Return the (x, y) coordinate for the center point of the cell that contains the specified text.  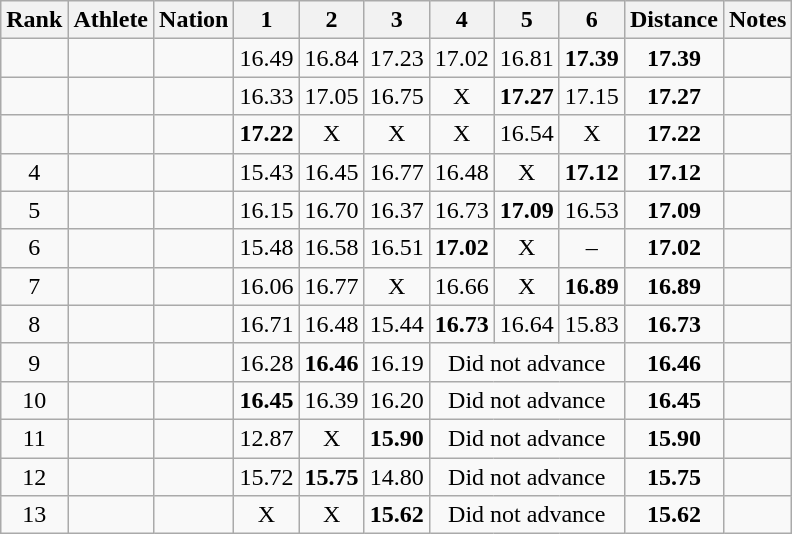
14.80 (396, 477)
3 (396, 20)
16.19 (396, 362)
16.33 (266, 96)
16.15 (266, 210)
10 (34, 400)
16.28 (266, 362)
16.51 (396, 248)
16.84 (332, 58)
12 (34, 477)
16.75 (396, 96)
Rank (34, 20)
15.72 (266, 477)
11 (34, 438)
15.44 (396, 324)
Athlete (111, 20)
17.15 (592, 96)
16.71 (266, 324)
15.48 (266, 248)
Notes (757, 20)
15.83 (592, 324)
– (592, 248)
7 (34, 286)
16.66 (462, 286)
16.58 (332, 248)
16.49 (266, 58)
Nation (194, 20)
13 (34, 515)
Distance (674, 20)
8 (34, 324)
15.43 (266, 172)
16.54 (526, 134)
9 (34, 362)
16.64 (526, 324)
12.87 (266, 438)
16.81 (526, 58)
16.37 (396, 210)
2 (332, 20)
16.70 (332, 210)
17.23 (396, 58)
16.53 (592, 210)
16.20 (396, 400)
17.05 (332, 96)
16.39 (332, 400)
16.06 (266, 286)
1 (266, 20)
